Find where the given text appears and provide that cell's center as [x, y] coordinate. 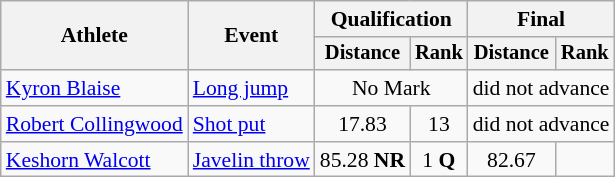
17.83 [362, 124]
Qualification [392, 19]
No Mark [392, 88]
Event [252, 36]
Robert Collingwood [94, 124]
Kyron Blaise [94, 88]
Final [542, 19]
Athlete [94, 36]
Shot put [252, 124]
Long jump [252, 88]
13 [439, 124]
